Pinpoint the cell where the given text exists, returning its [x, y] midpoint coordinate. 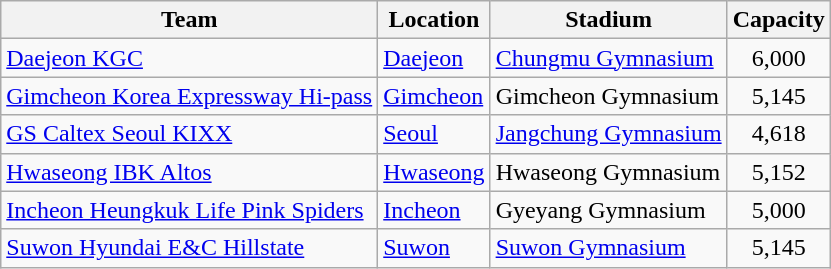
4,618 [778, 134]
5,000 [778, 210]
Suwon [434, 248]
Hwaseong Gymnasium [608, 172]
Incheon Heungkuk Life Pink Spiders [190, 210]
Team [190, 20]
Daejeon KGC [190, 58]
5,152 [778, 172]
Incheon [434, 210]
Hwaseong [434, 172]
Jangchung Gymnasium [608, 134]
Gyeyang Gymnasium [608, 210]
Gimcheon Korea Expressway Hi-pass [190, 96]
Seoul [434, 134]
GS Caltex Seoul KIXX [190, 134]
Suwon Hyundai E&C Hillstate [190, 248]
Suwon Gymnasium [608, 248]
Capacity [778, 20]
Gimcheon Gymnasium [608, 96]
Stadium [608, 20]
Daejeon [434, 58]
Gimcheon [434, 96]
Hwaseong IBK Altos [190, 172]
Chungmu Gymnasium [608, 58]
Location [434, 20]
6,000 [778, 58]
